Determine the (X, Y) coordinate at the center of the cell enclosing the given text.  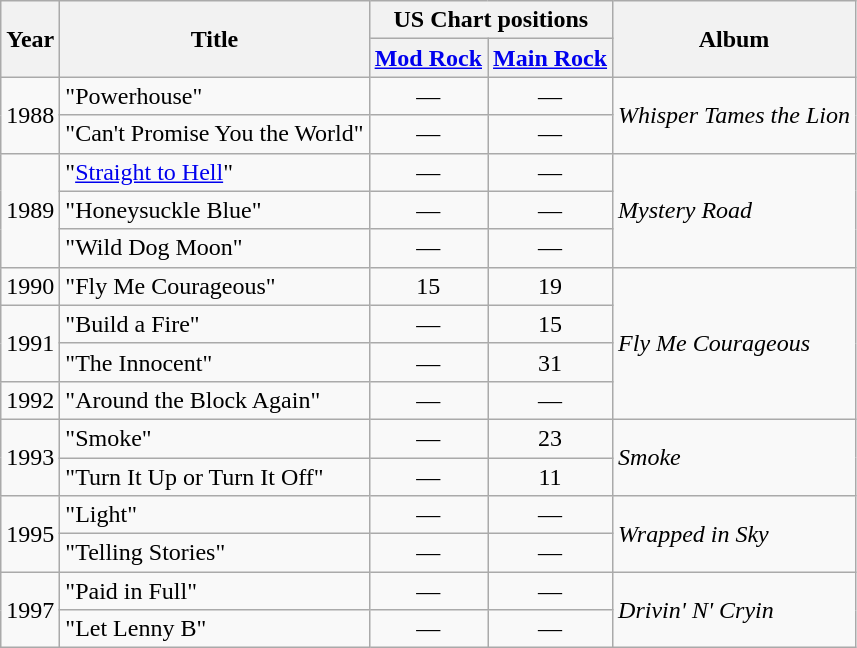
11 (550, 477)
Fly Me Courageous (734, 343)
1988 (30, 115)
Main Rock (550, 58)
Album (734, 39)
"The Innocent" (214, 362)
"Telling Stories" (214, 553)
"Fly Me Courageous" (214, 286)
1993 (30, 457)
Drivin' N' Cryin (734, 610)
31 (550, 362)
1995 (30, 534)
Title (214, 39)
"Straight to Hell" (214, 172)
"Around the Block Again" (214, 400)
"Paid in Full" (214, 591)
19 (550, 286)
23 (550, 438)
"Smoke" (214, 438)
1989 (30, 210)
1991 (30, 343)
"Build a Fire" (214, 324)
Smoke (734, 457)
Mod Rock (428, 58)
"Honeysuckle Blue" (214, 210)
"Wild Dog Moon" (214, 248)
1990 (30, 286)
"Turn It Up or Turn It Off" (214, 477)
Whisper Tames the Lion (734, 115)
1997 (30, 610)
1992 (30, 400)
US Chart positions (490, 20)
Wrapped in Sky (734, 534)
Year (30, 39)
Mystery Road (734, 210)
"Powerhouse" (214, 96)
"Let Lenny B" (214, 629)
"Can't Promise You the World" (214, 134)
"Light" (214, 515)
